Find where the given text appears and provide that cell's center as (X, Y) coordinate. 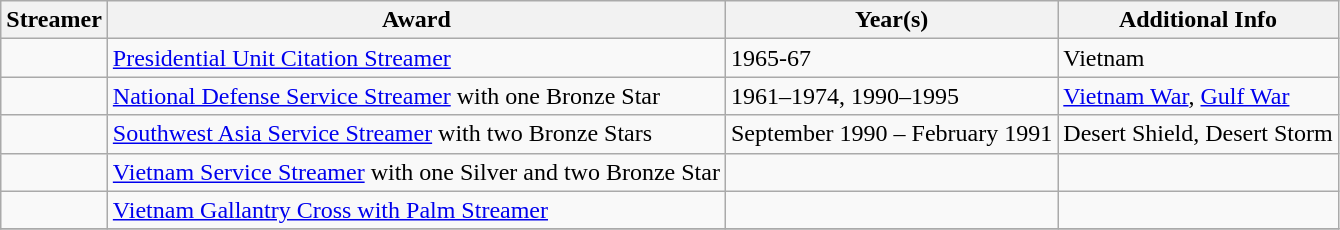
Vietnam Gallantry Cross with Palm Streamer (416, 210)
1965-67 (891, 58)
Vietnam War, Gulf War (1198, 96)
Vietnam (1198, 58)
Year(s) (891, 20)
Southwest Asia Service Streamer with two Bronze Stars (416, 134)
Streamer (54, 20)
Presidential Unit Citation Streamer (416, 58)
National Defense Service Streamer with one Bronze Star (416, 96)
Award (416, 20)
Desert Shield, Desert Storm (1198, 134)
1961–1974, 1990–1995 (891, 96)
Additional Info (1198, 20)
Vietnam Service Streamer with one Silver and two Bronze Star (416, 172)
September 1990 – February 1991 (891, 134)
